Pinpoint the cell where the given text exists, returning its [X, Y] midpoint coordinate. 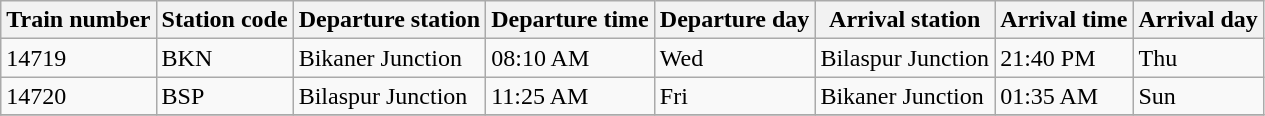
Station code [224, 20]
Thu [1198, 58]
Wed [734, 58]
08:10 AM [570, 58]
14720 [78, 96]
21:40 PM [1064, 58]
Train number [78, 20]
Departure station [390, 20]
11:25 AM [570, 96]
Fri [734, 96]
01:35 AM [1064, 96]
Arrival day [1198, 20]
BSP [224, 96]
Arrival time [1064, 20]
14719 [78, 58]
Sun [1198, 96]
Arrival station [905, 20]
Departure day [734, 20]
BKN [224, 58]
Departure time [570, 20]
